Locate the cell with the specified text and output its (x, y) center coordinate. 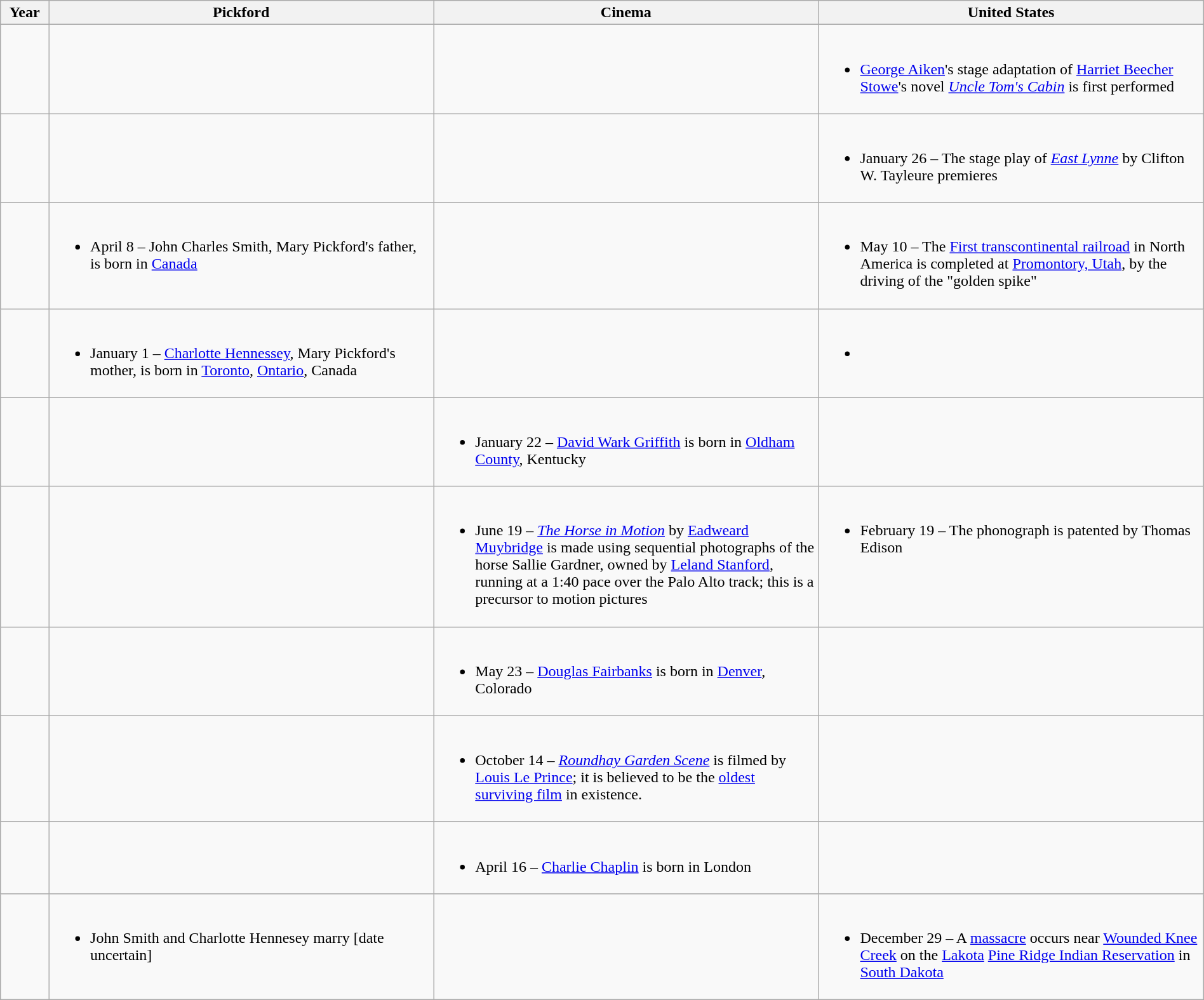
May 23 – Douglas Fairbanks is born in Denver, Colorado (626, 671)
May 10 – The First transcontinental railroad in North America is completed at Promontory, Utah, by the driving of the "golden spike" (1011, 255)
April 8 – John Charles Smith, Mary Pickford's father, is born in Canada (241, 255)
George Aiken's stage adaptation of Harriet Beecher Stowe's novel Uncle Tom's Cabin is first performed (1011, 69)
January 1 – Charlotte Hennessey, Mary Pickford's mother, is born in Toronto, Ontario, Canada (241, 353)
John Smith and Charlotte Hennesey marry [date uncertain] (241, 946)
Cinema (626, 13)
Pickford (241, 13)
April 16 – Charlie Chaplin is born in London (626, 857)
December 29 – A massacre occurs near Wounded Knee Creek on the Lakota Pine Ridge Indian Reservation in South Dakota (1011, 946)
February 19 – The phonograph is patented by Thomas Edison (1011, 556)
United States (1011, 13)
January 22 – David Wark Griffith is born in Oldham County, Kentucky (626, 442)
Year (25, 13)
October 14 – Roundhay Garden Scene is filmed by Louis Le Prince; it is believed to be the oldest surviving film in existence. (626, 768)
January 26 – The stage play of East Lynne by Clifton W. Tayleure premieres (1011, 158)
